Find where the given text appears and provide that cell's center as [x, y] coordinate. 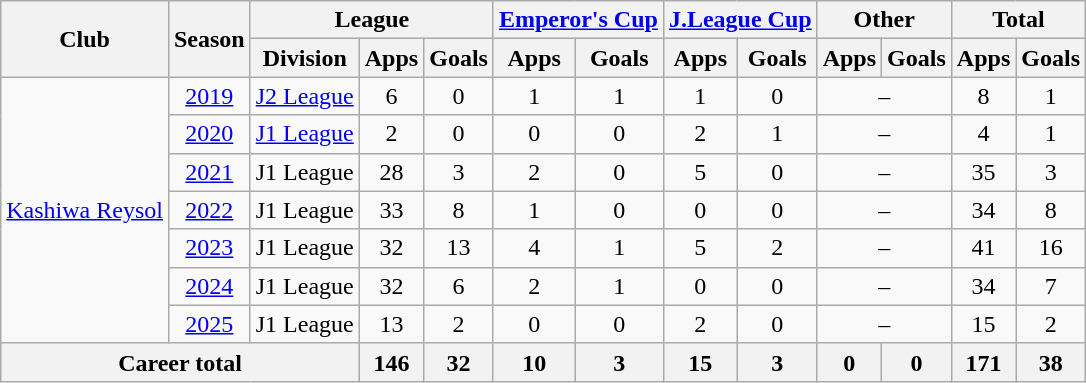
28 [391, 172]
Club [85, 39]
Emperor's Cup [578, 20]
7 [1051, 286]
41 [983, 248]
2020 [209, 134]
33 [391, 210]
League [372, 20]
10 [534, 362]
Kashiwa Reysol [85, 210]
Division [304, 58]
Other [884, 20]
J.League Cup [740, 20]
2019 [209, 96]
Career total [180, 362]
35 [983, 172]
Season [209, 39]
Total [1018, 20]
16 [1051, 248]
146 [391, 362]
J2 League [304, 96]
2025 [209, 324]
38 [1051, 362]
2023 [209, 248]
171 [983, 362]
2022 [209, 210]
2024 [209, 286]
2021 [209, 172]
